Capture the cell that displays the provided text and extract its (x, y) central coordinate. 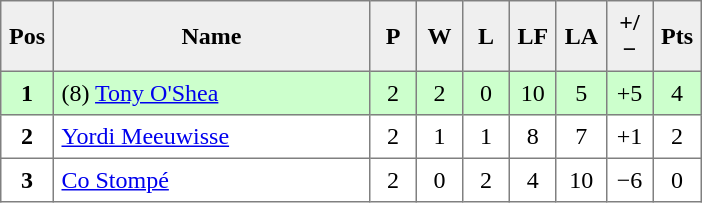
7 (581, 137)
+/− (629, 36)
−6 (629, 180)
W (439, 36)
5 (581, 93)
(8) Tony O'Shea (211, 93)
Yordi Meeuwisse (211, 137)
+5 (629, 93)
Co Stompé (211, 180)
LF (532, 36)
Pts (677, 36)
Pos (27, 36)
3 (27, 180)
LA (581, 36)
P (393, 36)
+1 (629, 137)
L (486, 36)
Name (211, 36)
8 (532, 137)
